Return the (X, Y) coordinate for the center point of the cell that contains the specified text.  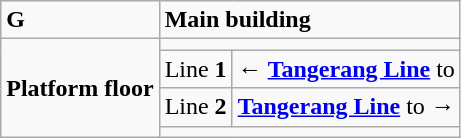
Line 2 (196, 107)
← Tangerang Line to (346, 69)
Line 1 (196, 69)
Tangerang Line to → (346, 107)
Platform floor (80, 88)
Main building (310, 20)
G (80, 20)
